Pinpoint the cell where the given text exists, returning its [x, y] midpoint coordinate. 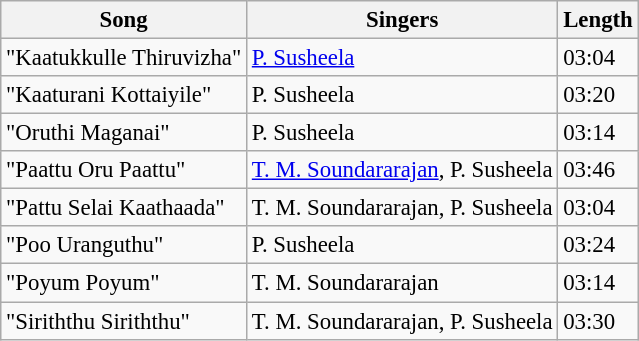
Singers [402, 20]
"Oruthi Maganai" [124, 133]
Song [124, 20]
03:46 [598, 170]
"Paattu Oru Paattu" [124, 170]
03:24 [598, 245]
"Siriththu Siriththu" [124, 321]
03:20 [598, 95]
"Poyum Poyum" [124, 283]
Length [598, 20]
"Pattu Selai Kaathaada" [124, 208]
T. M. Soundararajan [402, 283]
"Poo Uranguthu" [124, 245]
"Kaatukkulle Thiruvizha" [124, 58]
03:30 [598, 321]
"Kaaturani Kottaiyile" [124, 95]
